For the text-containing cell, return its midpoint in (x, y) coordinate format. 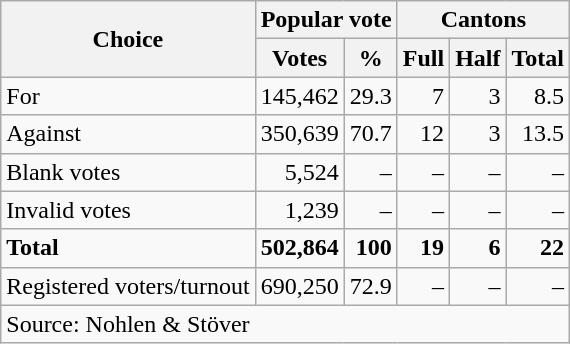
Half (478, 58)
Votes (300, 58)
8.5 (538, 96)
Against (128, 134)
22 (538, 248)
For (128, 96)
502,864 (300, 248)
% (370, 58)
5,524 (300, 172)
12 (423, 134)
Choice (128, 39)
70.7 (370, 134)
Popular vote (326, 20)
Full (423, 58)
72.9 (370, 286)
6 (478, 248)
13.5 (538, 134)
100 (370, 248)
Invalid votes (128, 210)
690,250 (300, 286)
1,239 (300, 210)
Cantons (483, 20)
7 (423, 96)
19 (423, 248)
Registered voters/turnout (128, 286)
Source: Nohlen & Stöver (286, 324)
145,462 (300, 96)
350,639 (300, 134)
29.3 (370, 96)
Blank votes (128, 172)
